Capture the cell that displays the provided text and extract its (x, y) central coordinate. 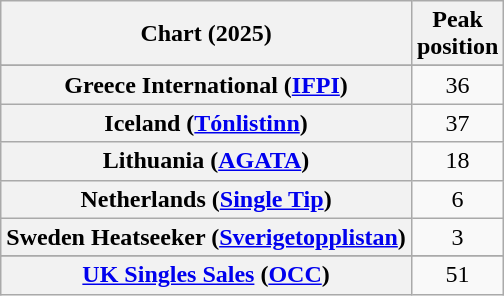
Lithuania (AGATA) (206, 161)
37 (457, 123)
6 (457, 199)
Peakposition (457, 34)
3 (457, 237)
36 (457, 85)
18 (457, 161)
Chart (2025) (206, 34)
Sweden Heatseeker (Sverigetopplistan) (206, 237)
Iceland (Tónlistinn) (206, 123)
Greece International (IFPI) (206, 85)
51 (457, 275)
Netherlands (Single Tip) (206, 199)
UK Singles Sales (OCC) (206, 275)
